Extract the [X, Y] coordinate from the center of the cell holding the provided text.  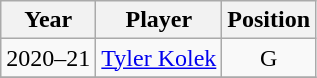
Tyler Kolek [159, 58]
Position [269, 20]
G [269, 58]
Player [159, 20]
2020–21 [48, 58]
Year [48, 20]
